Scan for the cell matching the given text and deliver its (x, y) coordinate at center. 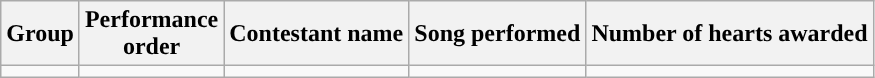
Song performed (498, 34)
Performanceorder (151, 34)
Group (40, 34)
Contestant name (316, 34)
Number of hearts awarded (730, 34)
